Output the (x, y) coordinate of the center of the cell containing the given text.  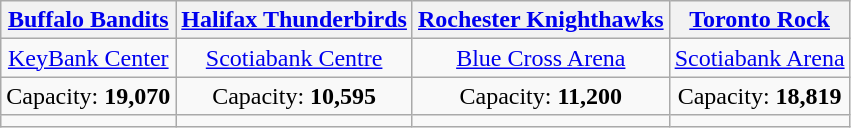
Buffalo Bandits (88, 20)
KeyBank Center (88, 58)
Toronto Rock (760, 20)
Rochester Knighthawks (540, 20)
Scotiabank Centre (294, 58)
Capacity: 18,819 (760, 96)
Capacity: 10,595 (294, 96)
Scotiabank Arena (760, 58)
Blue Cross Arena (540, 58)
Halifax Thunderbirds (294, 20)
Capacity: 11,200 (540, 96)
Capacity: 19,070 (88, 96)
